Provide the (X, Y) coordinate of the cell's center where the given text is located.  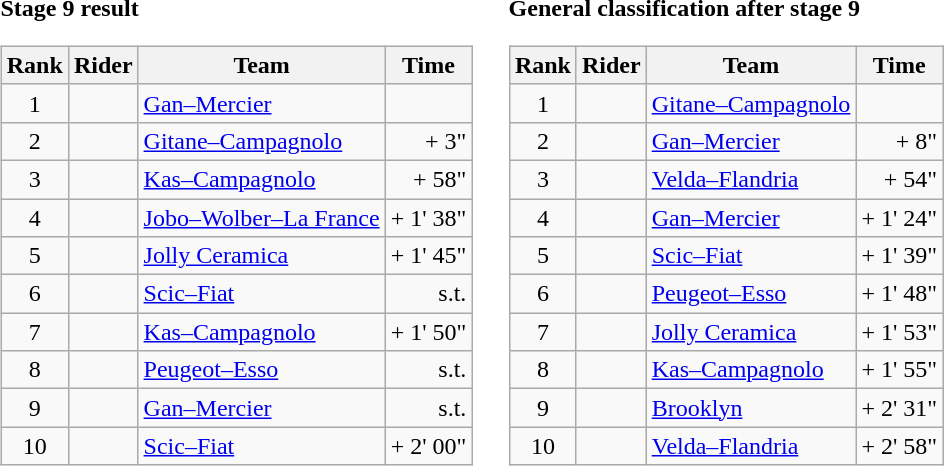
+ 1' 45" (428, 256)
+ 1' 55" (900, 370)
+ 2' 31" (900, 408)
+ 1' 38" (428, 217)
Jobo–Wolber–La France (262, 217)
+ 1' 53" (900, 332)
+ 1' 50" (428, 332)
+ 3" (428, 141)
+ 8" (900, 141)
+ 54" (900, 179)
+ 58" (428, 179)
+ 2' 58" (900, 446)
+ 1' 39" (900, 256)
Brooklyn (751, 408)
+ 1' 24" (900, 217)
+ 1' 48" (900, 294)
+ 2' 00" (428, 446)
